Search for the cell housing the specified text and yield its (x, y) center coordinate. 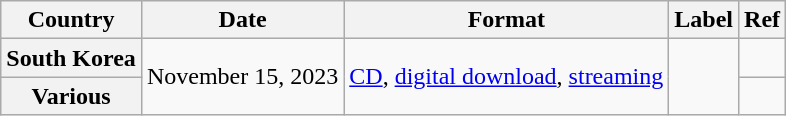
November 15, 2023 (242, 77)
Various (72, 96)
CD, digital download, streaming (506, 77)
Date (242, 20)
Country (72, 20)
South Korea (72, 58)
Label (704, 20)
Ref (762, 20)
Format (506, 20)
